Return (X, Y) of the center of cell containing provided text 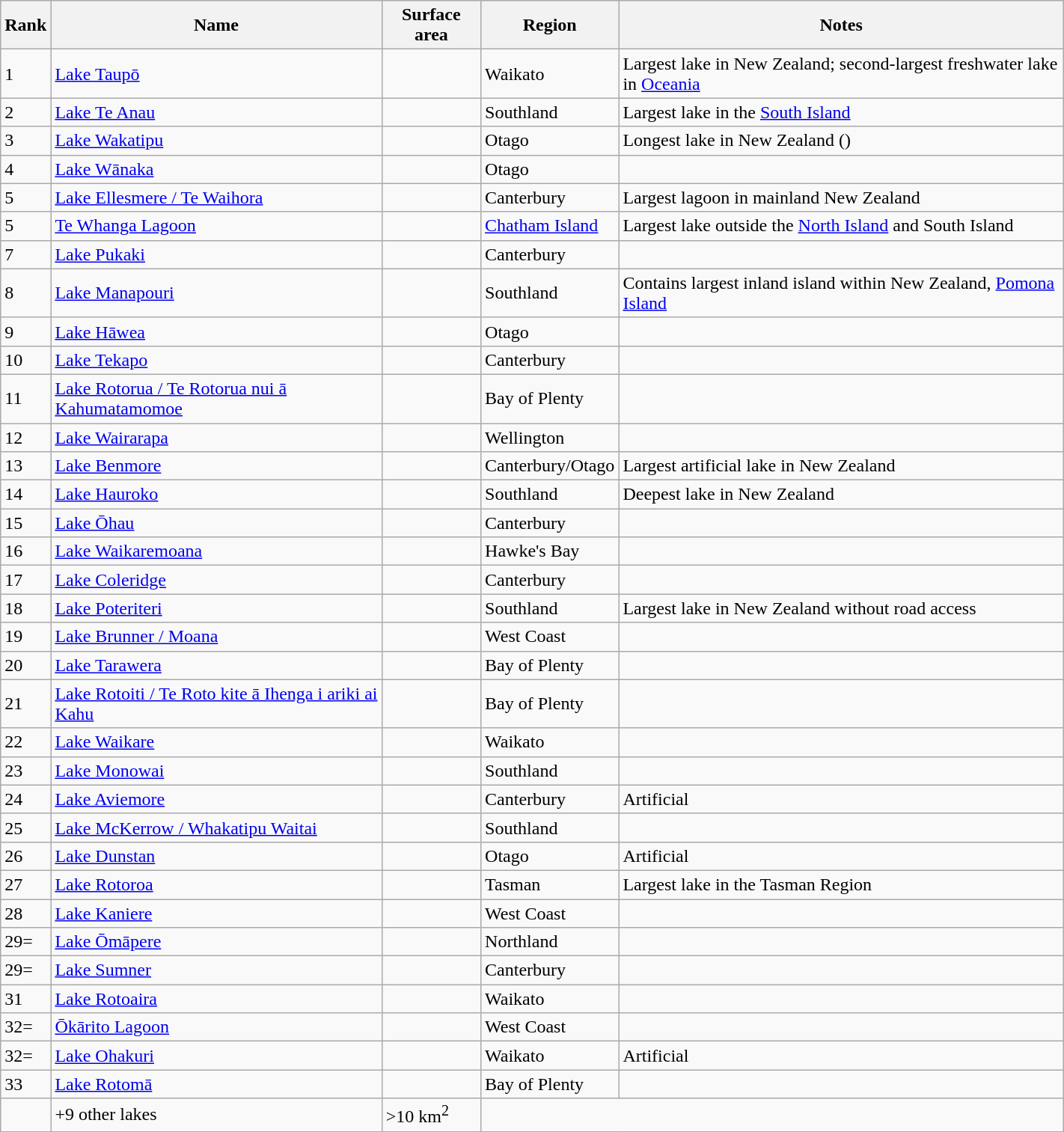
Northland (550, 942)
Largest lake outside the North Island and South Island (841, 226)
Rank (25, 25)
Name (216, 25)
Te Whanga Lagoon (216, 226)
Largest artificial lake in New Zealand (841, 466)
24 (25, 799)
Lake Benmore (216, 466)
Ōkārito Lagoon (216, 1027)
Longest lake in New Zealand () (841, 141)
Wellington (550, 438)
Lake Ellesmere / Te Waihora (216, 198)
25 (25, 827)
Notes (841, 25)
Chatham Island (550, 226)
18 (25, 608)
Lake Manapouri (216, 293)
Lake Kaniere (216, 914)
Lake Rotoaira (216, 999)
Lake Rotoiti / Te Roto kite ā Ihenga i ariki ai Kahu (216, 703)
11 (25, 398)
>10 km2 (431, 1115)
33 (25, 1084)
14 (25, 495)
Lake Poteriteri (216, 608)
Largest lake in New Zealand without road access (841, 608)
Contains largest inland island within New Zealand, Pomona Island (841, 293)
13 (25, 466)
Lake Dunstan (216, 856)
Lake Rotorua / Te Rotorua nui ā Kahumatamomoe (216, 398)
8 (25, 293)
3 (25, 141)
Lake Sumner (216, 970)
Lake Pukaki (216, 254)
10 (25, 360)
Lake Coleridge (216, 580)
Lake Aviemore (216, 799)
Lake Te Anau (216, 112)
23 (25, 771)
Lake Wānaka (216, 169)
1 (25, 73)
15 (25, 523)
22 (25, 742)
Lake Hāwea (216, 331)
Largest lagoon in mainland New Zealand (841, 198)
Tasman (550, 884)
21 (25, 703)
Surface area (431, 25)
Lake Brunner / Moana (216, 637)
26 (25, 856)
Lake Hauroko (216, 495)
4 (25, 169)
12 (25, 438)
Lake Rotomā (216, 1084)
Lake Wakatipu (216, 141)
20 (25, 665)
28 (25, 914)
Canterbury/Otago (550, 466)
31 (25, 999)
Largest lake in New Zealand; second-largest freshwater lake in Oceania (841, 73)
Lake Monowai (216, 771)
16 (25, 551)
Lake Waikaremoana (216, 551)
Lake Taupō (216, 73)
Hawke's Bay (550, 551)
Largest lake in the South Island (841, 112)
9 (25, 331)
Lake Ohakuri (216, 1056)
Lake Ōmāpere (216, 942)
27 (25, 884)
Deepest lake in New Zealand (841, 495)
19 (25, 637)
+9 other lakes (216, 1115)
17 (25, 580)
Lake McKerrow / Whakatipu Waitai (216, 827)
Lake Tekapo (216, 360)
Largest lake in the Tasman Region (841, 884)
Lake Rotoroa (216, 884)
2 (25, 112)
7 (25, 254)
Lake Tarawera (216, 665)
Lake Waikare (216, 742)
Region (550, 25)
Lake Ōhau (216, 523)
Lake Wairarapa (216, 438)
